Locate the cell with the specified text and output its (X, Y) center coordinate. 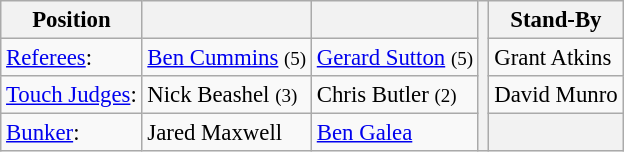
Jared Maxwell (226, 133)
Ben Cummins (5) (226, 58)
Chris Butler (2) (394, 95)
Stand-By (556, 20)
Ben Galea (394, 133)
Grant Atkins (556, 58)
Bunker: (72, 133)
David Munro (556, 95)
Gerard Sutton (5) (394, 58)
Referees: (72, 58)
Touch Judges: (72, 95)
Position (72, 20)
Nick Beashel (3) (226, 95)
